Return the (X, Y) coordinate for the center point of the cell that contains the specified text.  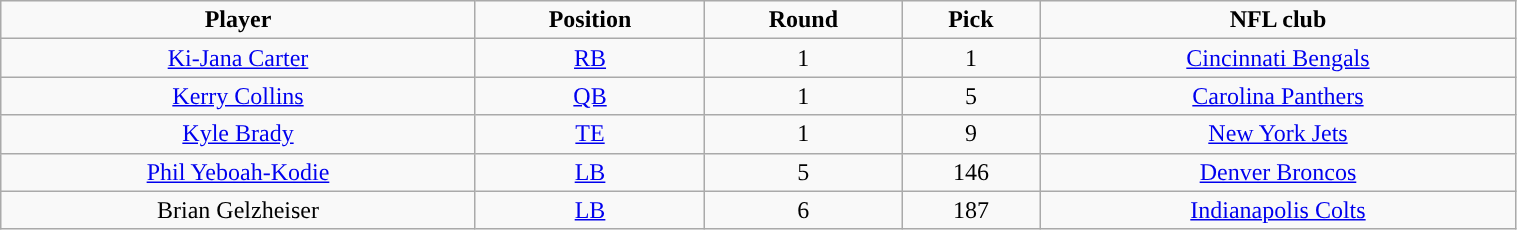
TE (590, 134)
Kerry Collins (238, 96)
Position (590, 20)
Ki-Jana Carter (238, 58)
146 (971, 172)
New York Jets (1278, 134)
Player (238, 20)
Indianapolis Colts (1278, 210)
Carolina Panthers (1278, 96)
QB (590, 96)
NFL club (1278, 20)
9 (971, 134)
Pick (971, 20)
187 (971, 210)
RB (590, 58)
6 (804, 210)
Brian Gelzheiser (238, 210)
Kyle Brady (238, 134)
Cincinnati Bengals (1278, 58)
Round (804, 20)
Denver Broncos (1278, 172)
Phil Yeboah-Kodie (238, 172)
